Output the [x, y] coordinate of the center of the cell containing the given text.  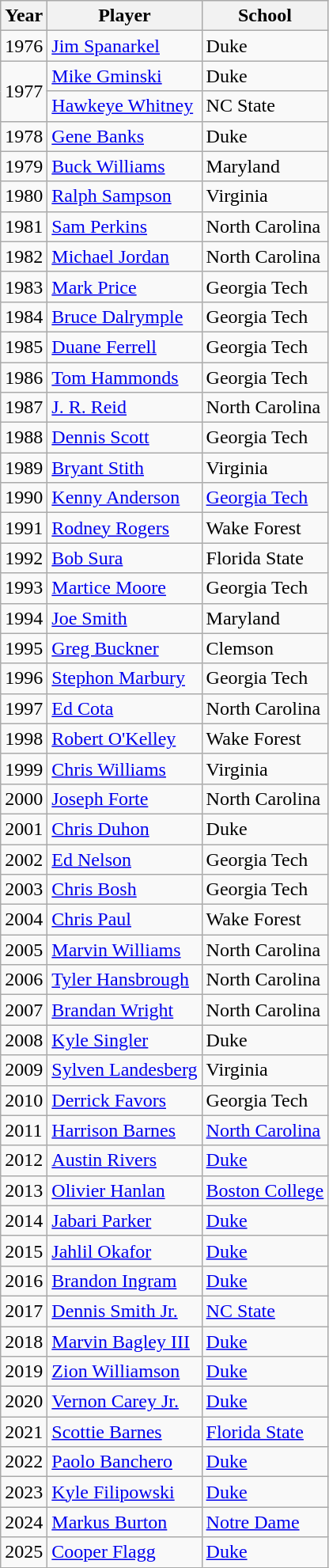
1999 [24, 769]
Brandan Wright [125, 1010]
Ed Nelson [125, 859]
Olivier Hanlan [125, 1190]
1992 [24, 558]
2014 [24, 1221]
Hawkeye Whitney [125, 106]
2021 [24, 1432]
2000 [24, 799]
Dennis Smith Jr. [125, 1311]
Jabari Parker [125, 1221]
Dennis Scott [125, 438]
2009 [24, 1070]
1990 [24, 498]
2015 [24, 1251]
School [265, 16]
2023 [24, 1492]
1991 [24, 528]
1979 [24, 166]
Buck Williams [125, 166]
Zion Williamson [125, 1372]
Bruce Dalrymple [125, 317]
Notre Dame [265, 1522]
Bryant Stith [125, 468]
Derrick Favors [125, 1100]
1982 [24, 256]
2017 [24, 1311]
2002 [24, 859]
Cooper Flagg [125, 1552]
1995 [24, 648]
2006 [24, 980]
1978 [24, 136]
Michael Jordan [125, 256]
1988 [24, 438]
Markus Burton [125, 1522]
Chris Paul [125, 920]
Kyle Filipowski [125, 1492]
Brandon Ingram [125, 1281]
Robert O'Kelley [125, 738]
Mike Gminski [125, 76]
2003 [24, 890]
Boston College [265, 1190]
Stephon Marbury [125, 678]
2007 [24, 1010]
1976 [24, 46]
1994 [24, 618]
2001 [24, 829]
Sylven Landesberg [125, 1070]
Mark Price [125, 287]
1985 [24, 347]
2013 [24, 1190]
Marvin Williams [125, 950]
Bob Sura [125, 558]
1980 [24, 196]
Scottie Barnes [125, 1432]
1983 [24, 287]
Jim Spanarkel [125, 46]
1989 [24, 468]
2018 [24, 1342]
2025 [24, 1552]
Harrison Barnes [125, 1130]
Sam Perkins [125, 226]
2020 [24, 1402]
2012 [24, 1160]
Greg Buckner [125, 648]
2019 [24, 1372]
Ed Cota [125, 708]
1977 [24, 91]
Chris Duhon [125, 829]
2022 [24, 1462]
Gene Banks [125, 136]
Chris Bosh [125, 890]
Duane Ferrell [125, 347]
Martice Moore [125, 588]
Tyler Hansbrough [125, 980]
1984 [24, 317]
1993 [24, 588]
2024 [24, 1522]
Joe Smith [125, 618]
J. R. Reid [125, 408]
Rodney Rogers [125, 528]
Vernon Carey Jr. [125, 1402]
Year [24, 16]
1996 [24, 678]
2010 [24, 1100]
1997 [24, 708]
2011 [24, 1130]
Player [125, 16]
Chris Williams [125, 769]
2004 [24, 920]
Joseph Forte [125, 799]
2005 [24, 950]
Marvin Bagley III [125, 1342]
2008 [24, 1040]
2016 [24, 1281]
1998 [24, 738]
Austin Rivers [125, 1160]
1987 [24, 408]
Tom Hammonds [125, 378]
Jahlil Okafor [125, 1251]
1986 [24, 378]
Ralph Sampson [125, 196]
Clemson [265, 648]
Kyle Singler [125, 1040]
Kenny Anderson [125, 498]
Paolo Banchero [125, 1462]
1981 [24, 226]
